Find where the given text appears and provide that cell's center as [X, Y] coordinate. 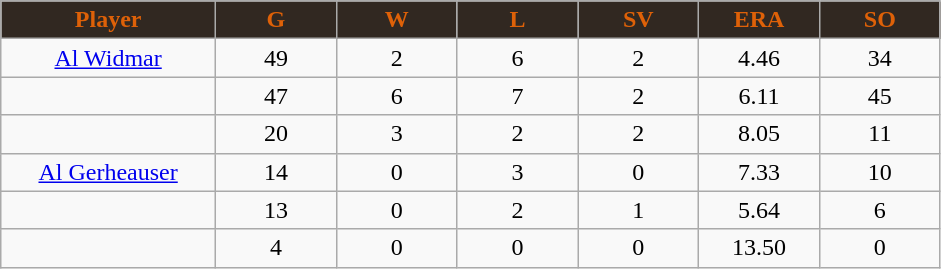
11 [880, 134]
47 [276, 96]
13.50 [760, 248]
6.11 [760, 96]
8.05 [760, 134]
Player [108, 20]
34 [880, 58]
W [396, 20]
13 [276, 210]
SO [880, 20]
7 [518, 96]
5.64 [760, 210]
14 [276, 172]
ERA [760, 20]
1 [638, 210]
G [276, 20]
20 [276, 134]
L [518, 20]
10 [880, 172]
SV [638, 20]
Al Widmar [108, 58]
4.46 [760, 58]
45 [880, 96]
Al Gerheauser [108, 172]
49 [276, 58]
7.33 [760, 172]
4 [276, 248]
